Extract the [x, y] coordinate from the center of the cell holding the provided text.  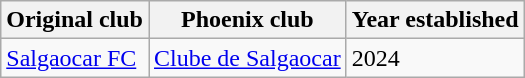
Year established [435, 20]
Salgaocar FC [75, 58]
Original club [75, 20]
2024 [435, 58]
Phoenix club [247, 20]
Clube de Salgaocar [247, 58]
